Capture the cell that displays the provided text and extract its (x, y) central coordinate. 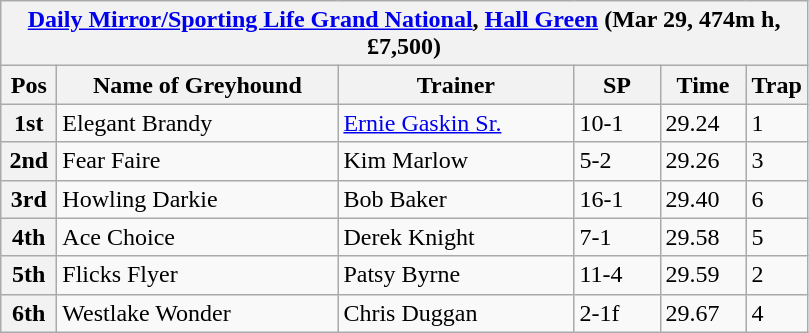
11-4 (617, 275)
Chris Duggan (456, 313)
Pos (29, 85)
2-1f (617, 313)
Howling Darkie (198, 199)
Ace Choice (198, 237)
3rd (29, 199)
29.59 (703, 275)
2nd (29, 161)
7-1 (617, 237)
6 (776, 199)
Ernie Gaskin Sr. (456, 123)
1 (776, 123)
5-2 (617, 161)
6th (29, 313)
SP (617, 85)
5 (776, 237)
4th (29, 237)
5th (29, 275)
Time (703, 85)
1st (29, 123)
Westlake Wonder (198, 313)
Fear Faire (198, 161)
Elegant Brandy (198, 123)
2 (776, 275)
Name of Greyhound (198, 85)
29.40 (703, 199)
4 (776, 313)
Derek Knight (456, 237)
29.58 (703, 237)
16-1 (617, 199)
Bob Baker (456, 199)
Daily Mirror/Sporting Life Grand National, Hall Green (Mar 29, 474m h, £7,500) (404, 34)
Trap (776, 85)
29.26 (703, 161)
29.24 (703, 123)
10-1 (617, 123)
Trainer (456, 85)
3 (776, 161)
29.67 (703, 313)
Patsy Byrne (456, 275)
Flicks Flyer (198, 275)
Kim Marlow (456, 161)
